Provide the (X, Y) coordinate of the cell's center where the given text is located.  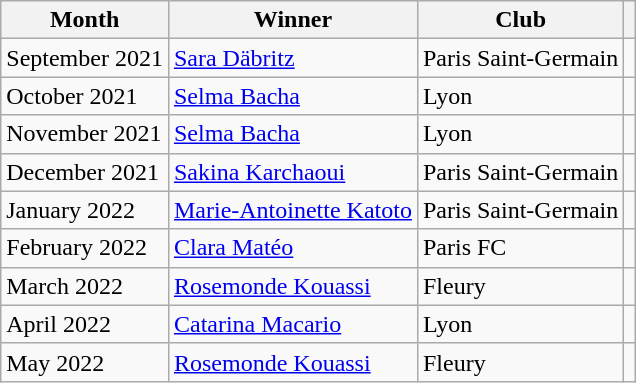
Winner (292, 20)
Catarina Macario (292, 324)
November 2021 (85, 134)
Clara Matéo (292, 248)
Paris FC (520, 248)
September 2021 (85, 58)
May 2022 (85, 362)
October 2021 (85, 96)
Sara Däbritz (292, 58)
Month (85, 20)
April 2022 (85, 324)
Sakina Karchaoui (292, 172)
February 2022 (85, 248)
Club (520, 20)
January 2022 (85, 210)
December 2021 (85, 172)
Marie-Antoinette Katoto (292, 210)
March 2022 (85, 286)
